Capture the cell that displays the provided text and extract its [x, y] central coordinate. 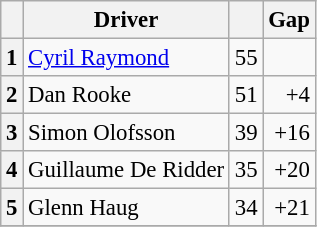
Simon Olofsson [126, 133]
Cyril Raymond [126, 58]
Driver [126, 20]
3 [12, 133]
+4 [289, 95]
+16 [289, 133]
1 [12, 58]
4 [12, 170]
Gap [289, 20]
51 [246, 95]
5 [12, 208]
55 [246, 58]
34 [246, 208]
Dan Rooke [126, 95]
39 [246, 133]
Glenn Haug [126, 208]
+21 [289, 208]
Guillaume De Ridder [126, 170]
2 [12, 95]
35 [246, 170]
+20 [289, 170]
